From the cell containing the given text, extract its center point as [X, Y] coordinate. 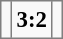
3:2 [32, 20]
